Locate the cell with the specified text and output its [x, y] center coordinate. 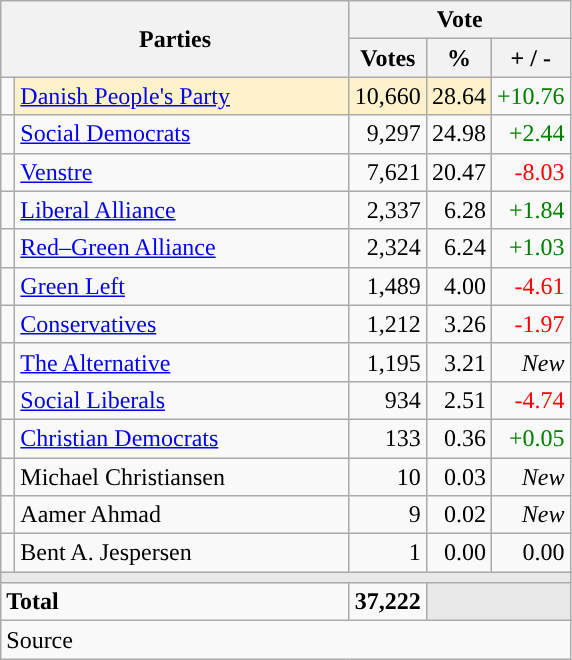
1,212 [388, 324]
6.24 [458, 248]
Christian Democrats [182, 438]
Social Democrats [182, 134]
Source [286, 640]
24.98 [458, 134]
1,489 [388, 286]
+1.03 [530, 248]
Michael Christiansen [182, 477]
10,660 [388, 96]
3.21 [458, 362]
Social Liberals [182, 400]
Venstre [182, 172]
133 [388, 438]
+1.84 [530, 210]
Conservatives [182, 324]
2,337 [388, 210]
4.00 [458, 286]
0.36 [458, 438]
28.64 [458, 96]
7,621 [388, 172]
% [458, 58]
2,324 [388, 248]
20.47 [458, 172]
0.02 [458, 515]
Liberal Alliance [182, 210]
Parties [176, 39]
1,195 [388, 362]
-4.61 [530, 286]
+ / - [530, 58]
-4.74 [530, 400]
1 [388, 553]
+0.05 [530, 438]
934 [388, 400]
The Alternative [182, 362]
Aamer Ahmad [182, 515]
Votes [388, 58]
9 [388, 515]
Vote [460, 20]
9,297 [388, 134]
+10.76 [530, 96]
-1.97 [530, 324]
Danish People's Party [182, 96]
0.03 [458, 477]
37,222 [388, 602]
2.51 [458, 400]
Red–Green Alliance [182, 248]
-8.03 [530, 172]
3.26 [458, 324]
Green Left [182, 286]
Bent A. Jespersen [182, 553]
6.28 [458, 210]
10 [388, 477]
Total [176, 602]
+2.44 [530, 134]
